Locate the cell with the specified text and output its [x, y] center coordinate. 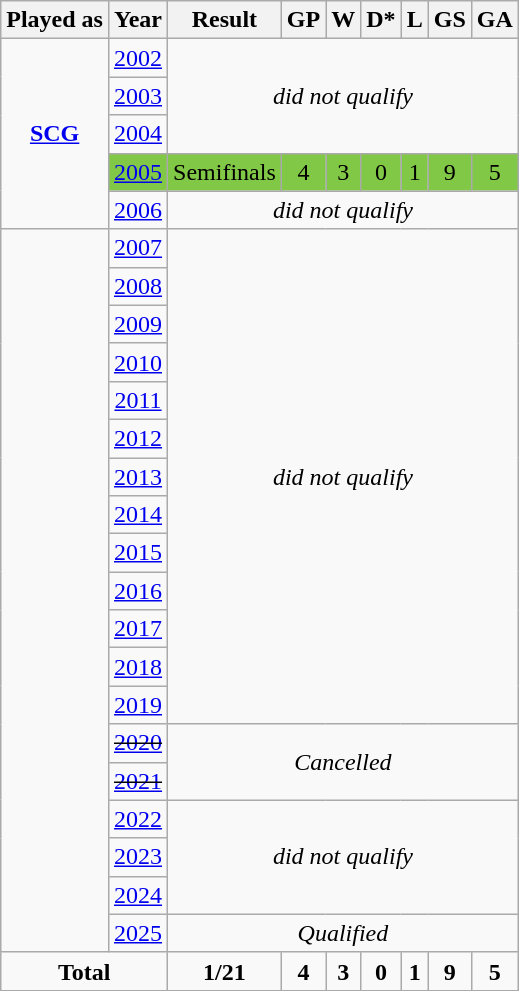
2022 [138, 819]
GA [494, 20]
GS [450, 20]
2019 [138, 705]
Played as [55, 20]
2008 [138, 286]
2005 [138, 172]
Qualified [344, 933]
2013 [138, 477]
2017 [138, 629]
L [414, 20]
2020 [138, 743]
2011 [138, 400]
Cancelled [344, 762]
2010 [138, 362]
2006 [138, 210]
2025 [138, 933]
GP [303, 20]
2009 [138, 324]
SCG [55, 134]
Year [138, 20]
2023 [138, 857]
2021 [138, 781]
1/21 [225, 971]
Total [84, 971]
Semifinals [225, 172]
2002 [138, 58]
2018 [138, 667]
2014 [138, 515]
W [344, 20]
2012 [138, 438]
D* [381, 20]
2004 [138, 134]
2024 [138, 895]
2016 [138, 591]
2015 [138, 553]
2003 [138, 96]
2007 [138, 248]
Result [225, 20]
